Determine the [x, y] coordinate at the center of the cell enclosing the given text.  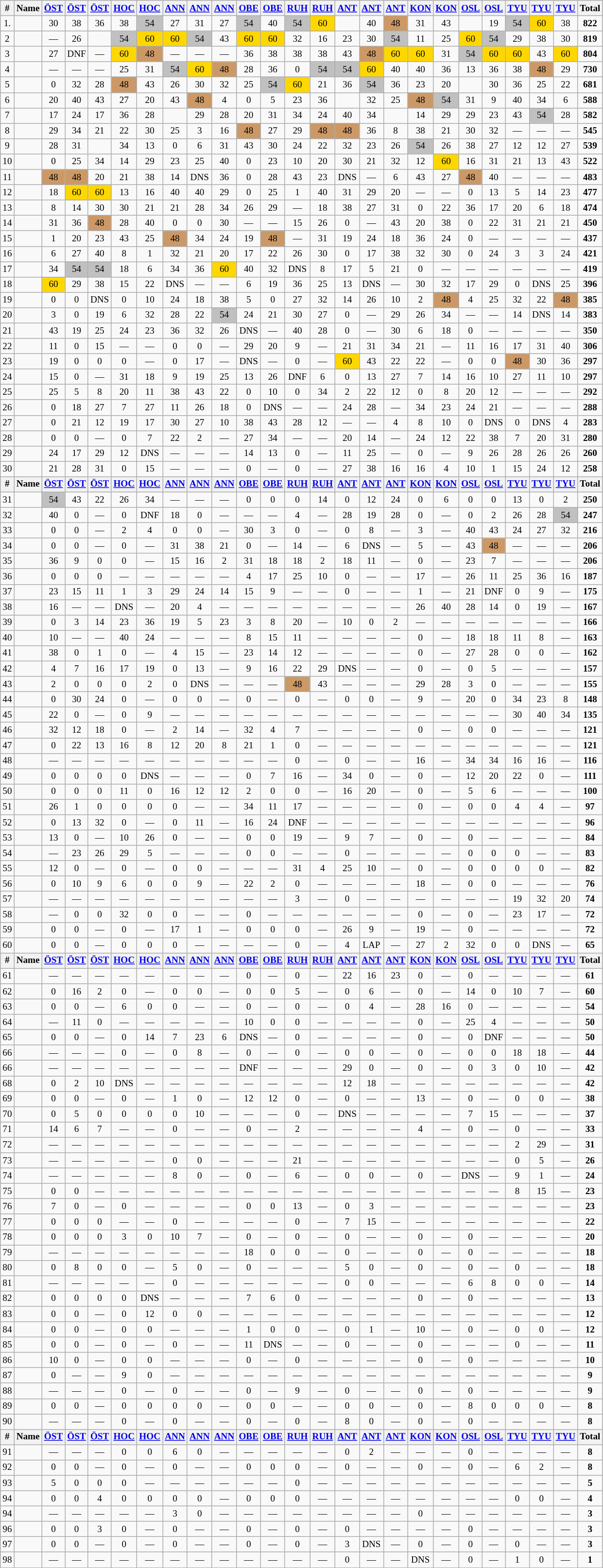
283 [590, 423]
280 [590, 438]
89 [7, 1406]
47 [7, 745]
166 [590, 623]
98 [7, 1560]
1. [7, 23]
187 [590, 576]
116 [590, 761]
55 [7, 868]
52 [7, 823]
77 [7, 1222]
41 [7, 653]
306 [590, 346]
73 [7, 1161]
87 [7, 1376]
78 [7, 1237]
39 [7, 623]
258 [590, 469]
91 [7, 1452]
421 [590, 254]
163 [590, 638]
71 [7, 1130]
250 [590, 500]
730 [590, 69]
51 [7, 807]
450 [590, 223]
822 [590, 23]
437 [590, 238]
385 [590, 300]
582 [590, 116]
175 [590, 592]
49 [7, 776]
93 [7, 1483]
88 [7, 1391]
81 [7, 1283]
350 [590, 331]
804 [590, 54]
522 [590, 162]
85 [7, 1345]
56 [7, 884]
588 [590, 100]
288 [590, 407]
157 [590, 669]
247 [590, 515]
80 [7, 1268]
167 [590, 607]
79 [7, 1252]
92 [7, 1467]
474 [590, 208]
162 [590, 653]
477 [590, 192]
58 [7, 914]
148 [590, 699]
539 [590, 146]
75 [7, 1191]
59 [7, 930]
53 [7, 838]
396 [590, 285]
419 [590, 269]
111 [590, 776]
216 [590, 530]
86 [7, 1360]
68 [7, 1083]
57 [7, 899]
64 [7, 1022]
383 [590, 315]
70 [7, 1114]
545 [590, 131]
681 [590, 85]
45 [7, 715]
90 [7, 1421]
100 [590, 792]
292 [590, 392]
69 [7, 1099]
35 [7, 561]
483 [590, 177]
155 [590, 684]
260 [590, 454]
819 [590, 39]
LAP [372, 945]
63 [7, 1007]
135 [590, 715]
62 [7, 992]
46 [7, 730]
